Capture the cell that displays the provided text and extract its (X, Y) central coordinate. 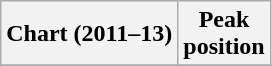
Chart (2011–13) (90, 34)
Peakposition (224, 34)
